Return the (x, y) coordinate for the center point of the cell that contains the specified text.  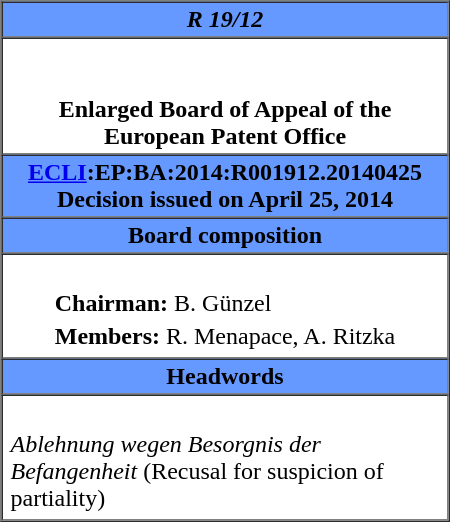
R 19/12 (226, 20)
Board composition (226, 236)
Members: R. Menapace, A. Ritzka (225, 336)
Chairman: B. Günzel (225, 303)
Enlarged Board of Appeal of the European Patent Office (226, 96)
Headwords (226, 376)
ECLI:EP:BA:2014:R001912.20140425 Decision issued on April 25, 2014 (226, 186)
Chairman: B. Günzel Members: R. Menapace, A. Ritzka (226, 306)
